From the cell containing the given text, extract its center point as (x, y) coordinate. 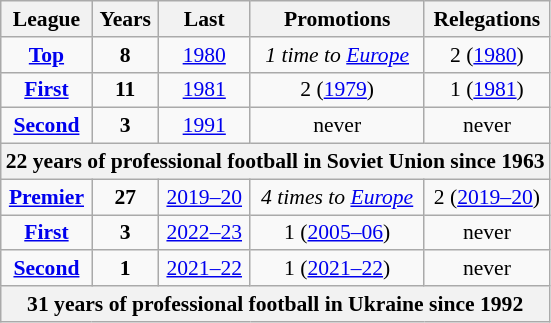
1991 (204, 126)
Top (46, 55)
1 (2005–06) (337, 233)
2019–20 (204, 197)
11 (125, 90)
Last (204, 19)
Promotions (337, 19)
22 years of professional football in Soviet Union since 1963 (276, 162)
2 (1980) (486, 55)
31 years of professional football in Ukraine since 1992 (276, 304)
2 (2019–20) (486, 197)
Premier (46, 197)
8 (125, 55)
Years (125, 19)
2021–22 (204, 269)
Relegations (486, 19)
League (46, 19)
1 (1981) (486, 90)
4 times to Europe (337, 197)
2022–23 (204, 233)
1981 (204, 90)
1 time to Europe (337, 55)
1980 (204, 55)
1 (2021–22) (337, 269)
2 (1979) (337, 90)
1 (125, 269)
27 (125, 197)
